For the text-containing cell, return its midpoint in (x, y) coordinate format. 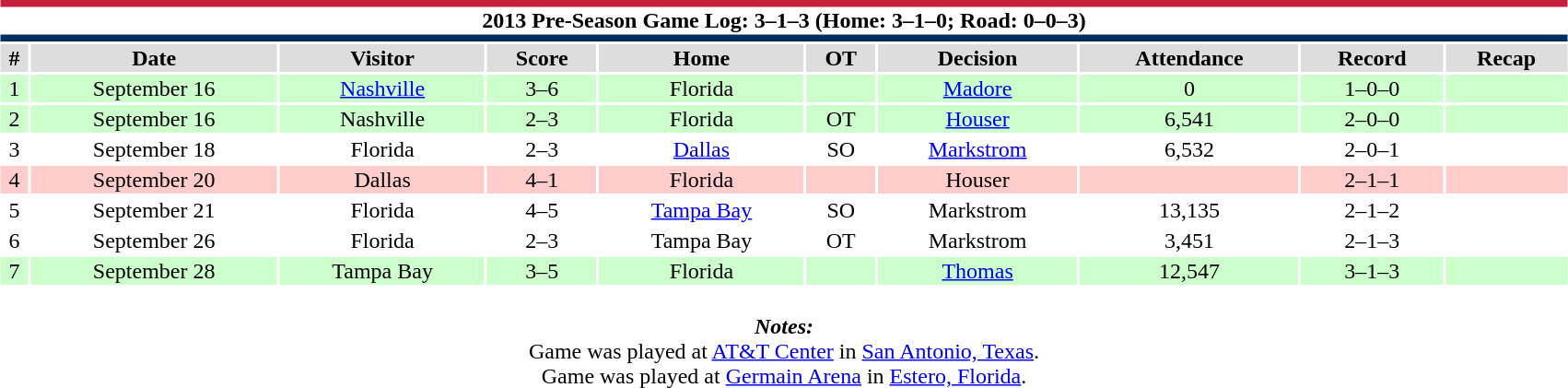
2013 Pre-Season Game Log: 3–1–3 (Home: 3–1–0; Road: 0–0–3) (784, 20)
September 26 (154, 241)
1–0–0 (1373, 88)
7 (15, 271)
September 18 (154, 149)
12,547 (1188, 271)
2–0–1 (1373, 149)
Recap (1506, 58)
3,451 (1188, 241)
3–1–3 (1373, 271)
4 (15, 180)
September 20 (154, 180)
Thomas (977, 271)
2–1–3 (1373, 241)
4–1 (542, 180)
2–0–0 (1373, 119)
0 (1188, 88)
3 (15, 149)
3–6 (542, 88)
2 (15, 119)
Home (701, 58)
Attendance (1188, 58)
Decision (977, 58)
6,532 (1188, 149)
2–1–1 (1373, 180)
13,135 (1188, 210)
September 21 (154, 210)
September 28 (154, 271)
1 (15, 88)
Date (154, 58)
# (15, 58)
Record (1373, 58)
2–1–2 (1373, 210)
Madore (977, 88)
6,541 (1188, 119)
5 (15, 210)
Score (542, 58)
3–5 (542, 271)
4–5 (542, 210)
Visitor (382, 58)
6 (15, 241)
